Return the (X, Y) coordinate for the center point of the cell that contains the specified text.  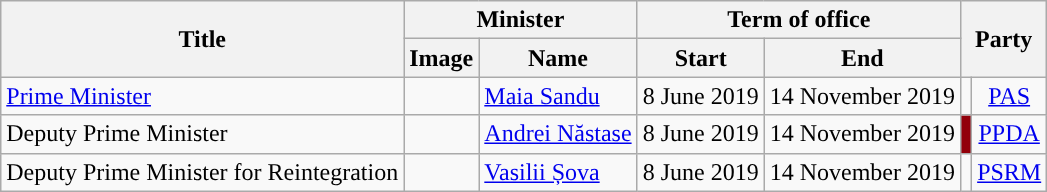
Minister (520, 20)
Term of office (798, 20)
Deputy Prime Minister for Reintegration (202, 172)
Start (700, 58)
Name (558, 58)
Andrei Năstase (558, 134)
Image (442, 58)
PAS (1010, 96)
End (862, 58)
Vasilii Șova (558, 172)
PSRM (1010, 172)
Deputy Prime Minister (202, 134)
Maia Sandu (558, 96)
Party (1004, 39)
PPDA (1010, 134)
Title (202, 39)
Prime Minister (202, 96)
